Return the [x, y] coordinate for the center point of the cell that contains the specified text.  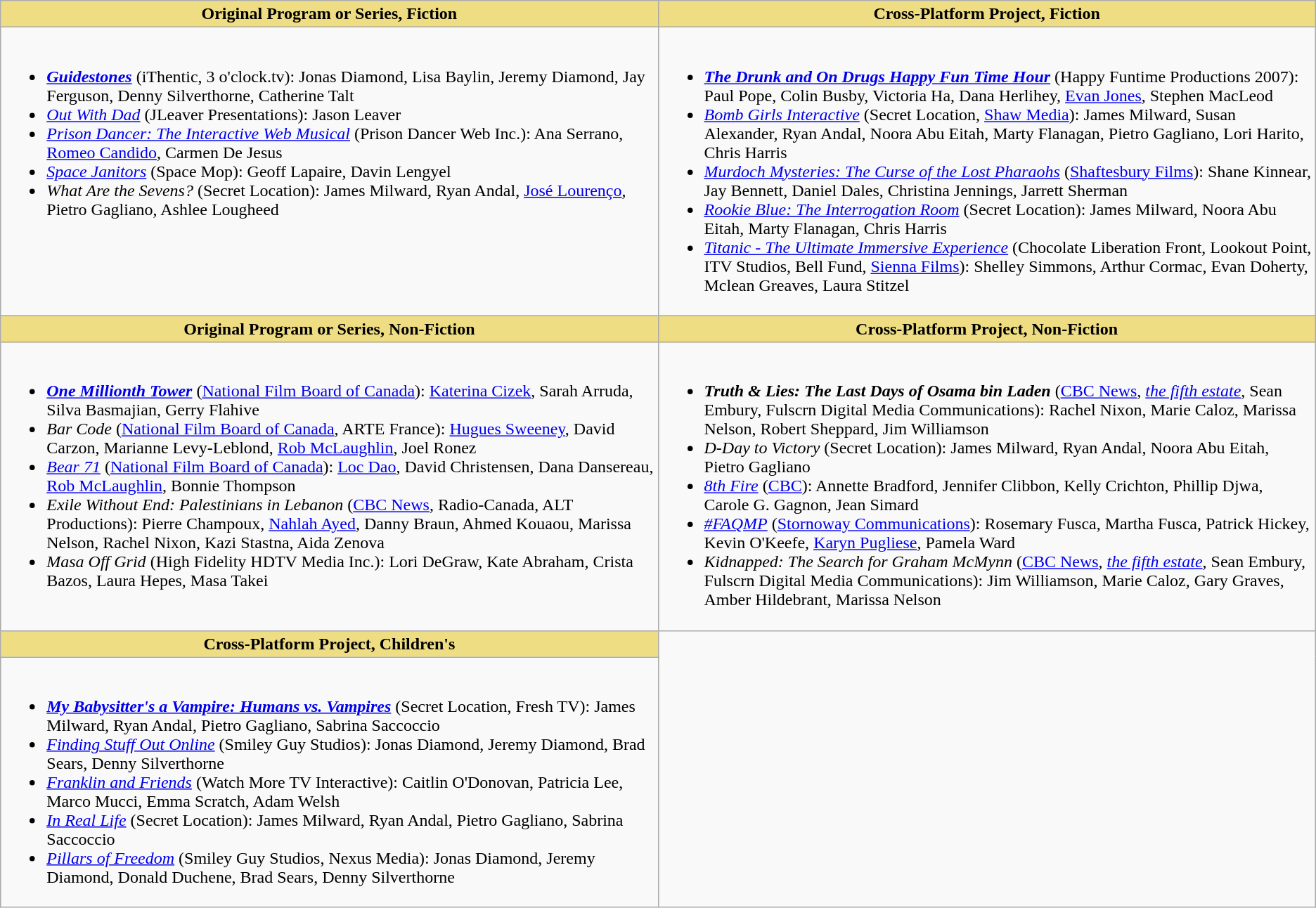
Original Program or Series, Non-Fiction [329, 329]
Cross-Platform Project, Fiction [987, 14]
Cross-Platform Project, Non-Fiction [987, 329]
Cross-Platform Project, Children's [329, 644]
Original Program or Series, Fiction [329, 14]
